Output the (x, y) coordinate of the center of the cell containing the given text.  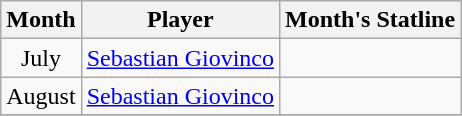
Player (180, 20)
July (41, 58)
August (41, 96)
Month (41, 20)
Month's Statline (370, 20)
